For the text-containing cell, return its midpoint in [X, Y] coordinate format. 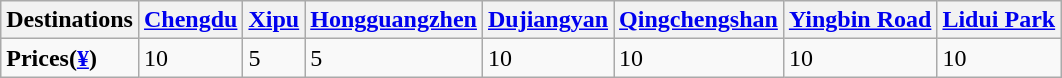
Lidui Park [999, 20]
Dujiangyan [548, 20]
Yingbin Road [860, 20]
Xipu [274, 20]
Chengdu [190, 20]
Hongguangzhen [394, 20]
Qingchengshan [699, 20]
Prices(¥) [70, 58]
Destinations [70, 20]
